Return the [x, y] coordinate for the center point of the cell that contains the specified text.  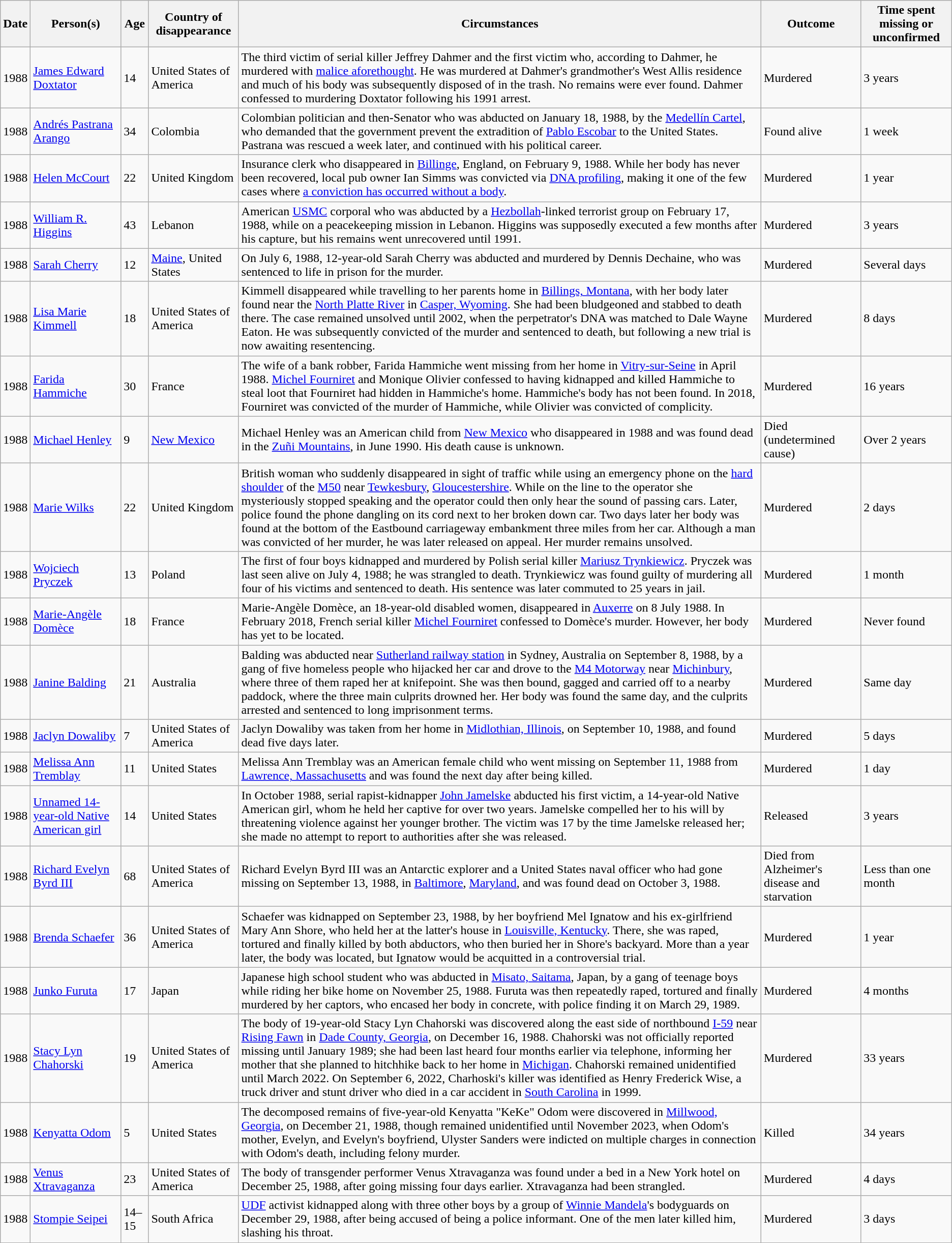
4 days [906, 1179]
Died (undetermined cause) [811, 440]
43 [135, 225]
Helen McCourt [76, 178]
Richard Evelyn Byrd III [76, 876]
Same day [906, 682]
13 [135, 574]
Colombia [193, 131]
Circumstances [499, 24]
34 years [906, 1133]
Released [811, 816]
Andrés Pastrana Arango [76, 131]
Junko Furuta [76, 991]
Lebanon [193, 225]
Sarah Cherry [76, 265]
1 week [906, 131]
Several days [906, 265]
Australia [193, 682]
5 days [906, 736]
Marie Wilks [76, 507]
2 days [906, 507]
Jaclyn Dowaliby [76, 736]
William R. Higgins [76, 225]
Time spent missing or unconfirmed [906, 24]
16 years [906, 386]
1 day [906, 769]
James Edward Doxtator [76, 77]
Stompie Seipei [76, 1219]
21 [135, 682]
Venus Xtravaganza [76, 1179]
9 [135, 440]
Janine Balding [76, 682]
34 [135, 131]
Less than one month [906, 876]
Lisa Marie Kimmell [76, 319]
Outcome [811, 24]
New Mexico [193, 440]
4 months [906, 991]
11 [135, 769]
23 [135, 1179]
19 [135, 1058]
5 [135, 1133]
Poland [193, 574]
Michael Henley [76, 440]
30 [135, 386]
14–15 [135, 1219]
Country of disappearance [193, 24]
Unnamed 14-year-old Native American girl [76, 816]
36 [135, 937]
68 [135, 876]
33 years [906, 1058]
7 [135, 736]
Stacy Lyn Chahorski [76, 1058]
Age [135, 24]
Died from Alzheimer's disease and starvation [811, 876]
On July 6, 1988, 12-year-old Sarah Cherry was abducted and murdered by Dennis Dechaine, who was sentenced to life in prison for the murder. [499, 265]
17 [135, 991]
Over 2 years [906, 440]
3 days [906, 1219]
Japan [193, 991]
South Africa [193, 1219]
Never found [906, 621]
1 month [906, 574]
Jaclyn Dowaliby was taken from her home in Midlothian, Illinois, on September 10, 1988, and found dead five days later. [499, 736]
Kenyatta Odom [76, 1133]
8 days [906, 319]
Wojciech Pryczek [76, 574]
Person(s) [76, 24]
Melissa Ann Tremblay [76, 769]
Marie-Angèle Domèce [76, 621]
Maine, United States [193, 265]
Date [15, 24]
Brenda Schaefer [76, 937]
Found alive [811, 131]
12 [135, 265]
Farida Hammiche [76, 386]
Killed [811, 1133]
